Return the [x, y] coordinate for the center point of the cell that contains the specified text.  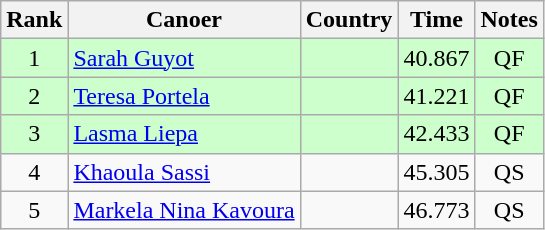
Khaoula Sassi [184, 172]
Canoer [184, 20]
Markela Nina Kavoura [184, 210]
Sarah Guyot [184, 58]
Country [349, 20]
45.305 [436, 172]
Lasma Liepa [184, 134]
3 [34, 134]
46.773 [436, 210]
Time [436, 20]
4 [34, 172]
42.433 [436, 134]
Notes [509, 20]
1 [34, 58]
41.221 [436, 96]
2 [34, 96]
40.867 [436, 58]
5 [34, 210]
Rank [34, 20]
Teresa Portela [184, 96]
